Return the [x, y] coordinate for the center point of the cell that contains the specified text.  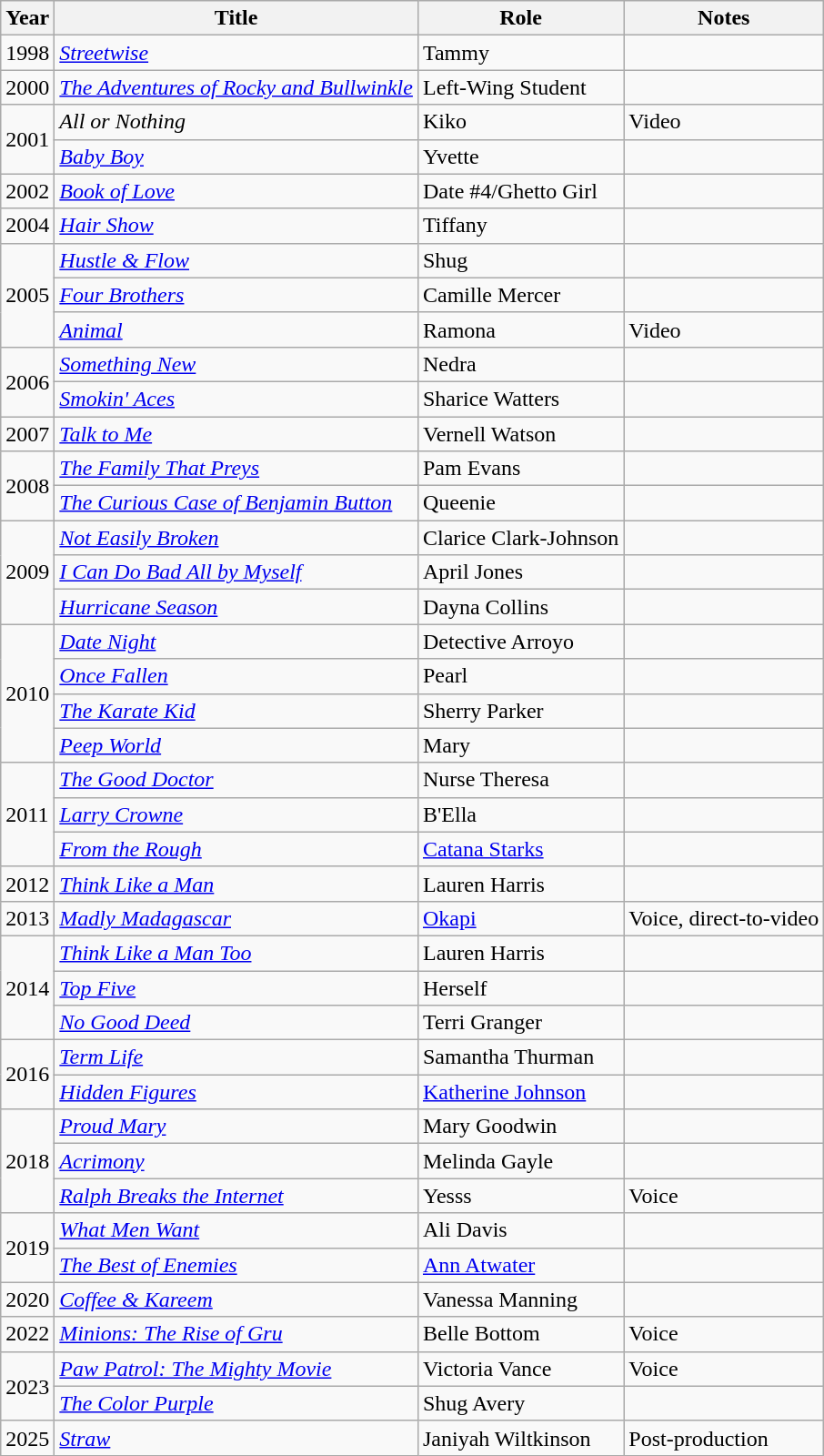
The Good Doctor [236, 780]
Samantha Thurman [520, 1057]
2022 [27, 1334]
Queenie [520, 503]
Minions: The Rise of Gru [236, 1334]
Term Life [236, 1057]
Hustle & Flow [236, 260]
The Color Purple [236, 1403]
2008 [27, 486]
Coffee & Kareem [236, 1299]
2004 [27, 226]
Pam Evans [520, 469]
2006 [27, 381]
The Best of Enemies [236, 1265]
Madly Madagascar [236, 918]
Title [236, 18]
Melinda Gayle [520, 1161]
Ann Atwater [520, 1265]
Nurse Theresa [520, 780]
2005 [27, 295]
Vernell Watson [520, 434]
Year [27, 18]
2014 [27, 987]
Okapi [520, 918]
Ali Davis [520, 1230]
Dayna Collins [520, 607]
Think Like a Man [236, 884]
Terri Granger [520, 1023]
2013 [27, 918]
Think Like a Man Too [236, 953]
Four Brothers [236, 295]
2011 [27, 814]
The Karate Kid [236, 711]
2019 [27, 1248]
No Good Deed [236, 1023]
The Curious Case of Benjamin Button [236, 503]
Post-production [724, 1438]
Yvette [520, 157]
Victoria Vance [520, 1369]
Book of Love [236, 191]
Mary [520, 745]
Paw Patrol: The Mighty Movie [236, 1369]
Date Night [236, 642]
2012 [27, 884]
2007 [27, 434]
Ramona [520, 329]
Shug [520, 260]
Baby Boy [236, 157]
2018 [27, 1161]
Talk to Me [236, 434]
Mary Goodwin [520, 1127]
1998 [27, 53]
Date #4/Ghetto Girl [520, 191]
2020 [27, 1299]
Belle Bottom [520, 1334]
Animal [236, 329]
2010 [27, 693]
Something New [236, 364]
Tiffany [520, 226]
The Adventures of Rocky and Bullwinkle [236, 87]
Sherry Parker [520, 711]
Tammy [520, 53]
2002 [27, 191]
Role [520, 18]
Hair Show [236, 226]
Not Easily Broken [236, 538]
The Family That Preys [236, 469]
Clarice Clark-Johnson [520, 538]
Once Fallen [236, 676]
Left-Wing Student [520, 87]
Herself [520, 987]
What Men Want [236, 1230]
Nedra [520, 364]
B'Ella [520, 814]
2016 [27, 1075]
Katherine Johnson [520, 1092]
Catana Starks [520, 849]
Notes [724, 18]
Smokin' Aces [236, 399]
Ralph Breaks the Internet [236, 1196]
April Jones [520, 572]
2025 [27, 1438]
Vanessa Manning [520, 1299]
Kiko [520, 122]
Top Five [236, 987]
2009 [27, 572]
Sharice Watters [520, 399]
Yesss [520, 1196]
Proud Mary [236, 1127]
Janiyah Wiltkinson [520, 1438]
From the Rough [236, 849]
2000 [27, 87]
Camille Mercer [520, 295]
I Can Do Bad All by Myself [236, 572]
Hidden Figures [236, 1092]
Detective Arroyo [520, 642]
2001 [27, 139]
Acrimony [236, 1161]
Shug Avery [520, 1403]
Voice, direct-to-video [724, 918]
Hurricane Season [236, 607]
Peep World [236, 745]
Straw [236, 1438]
Streetwise [236, 53]
2023 [27, 1386]
Larry Crowne [236, 814]
All or Nothing [236, 122]
Pearl [520, 676]
